Find where the given text appears and provide that cell's center as [X, Y] coordinate. 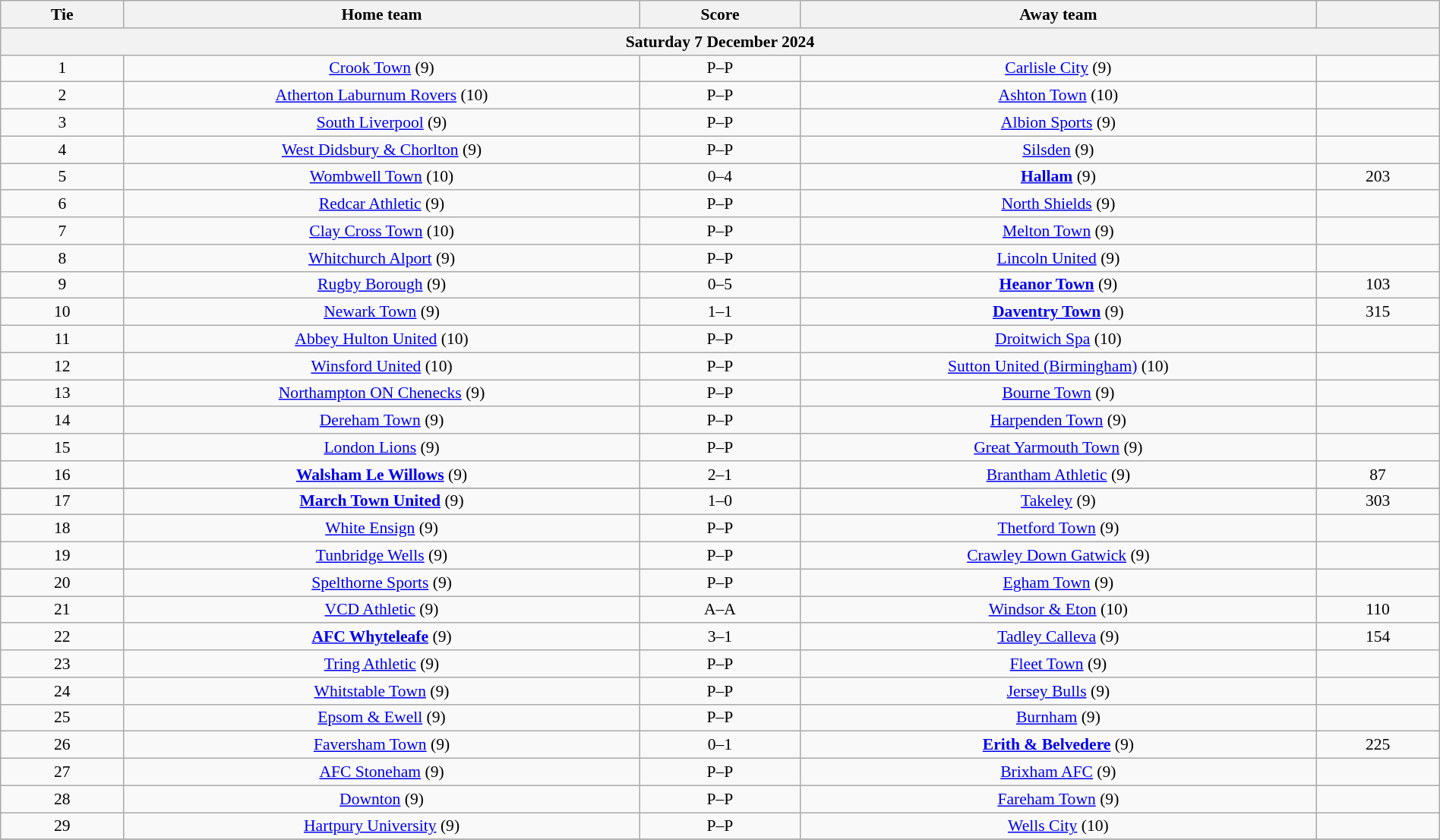
Epsom & Ewell (9) [381, 718]
Atherton Laburnum Rovers (10) [381, 96]
225 [1378, 745]
20 [62, 583]
1–1 [720, 312]
London Lions (9) [381, 447]
Erith & Belvedere (9) [1059, 745]
Abbey Hulton United (10) [381, 339]
Melton Town (9) [1059, 231]
6 [62, 204]
10 [62, 312]
Windsor & Eton (10) [1059, 610]
Tie [62, 14]
Sutton United (Birmingham) (10) [1059, 366]
Carlisle City (9) [1059, 68]
Crook Town (9) [381, 68]
Tring Athletic (9) [381, 664]
Whitstable Town (9) [381, 691]
Winsford United (10) [381, 366]
A–A [720, 610]
Bourne Town (9) [1059, 393]
27 [62, 772]
110 [1378, 610]
Redcar Athletic (9) [381, 204]
1 [62, 68]
4 [62, 150]
1–0 [720, 501]
19 [62, 556]
0–4 [720, 177]
8 [62, 258]
Lincoln United (9) [1059, 258]
South Liverpool (9) [381, 123]
Whitchurch Alport (9) [381, 258]
3–1 [720, 637]
Spelthorne Sports (9) [381, 583]
21 [62, 610]
Droitwich Spa (10) [1059, 339]
Walsham Le Willows (9) [381, 475]
Hartpury University (9) [381, 826]
VCD Athletic (9) [381, 610]
15 [62, 447]
203 [1378, 177]
0–5 [720, 285]
2–1 [720, 475]
5 [62, 177]
North Shields (9) [1059, 204]
24 [62, 691]
Silsden (9) [1059, 150]
23 [62, 664]
Brantham Athletic (9) [1059, 475]
0–1 [720, 745]
Crawley Down Gatwick (9) [1059, 556]
Fleet Town (9) [1059, 664]
154 [1378, 637]
22 [62, 637]
Albion Sports (9) [1059, 123]
Thetford Town (9) [1059, 529]
Tunbridge Wells (9) [381, 556]
315 [1378, 312]
Score [720, 14]
March Town United (9) [381, 501]
7 [62, 231]
17 [62, 501]
Burnham (9) [1059, 718]
2 [62, 96]
Wells City (10) [1059, 826]
AFC Stoneham (9) [381, 772]
Home team [381, 14]
9 [62, 285]
Harpenden Town (9) [1059, 421]
Away team [1059, 14]
25 [62, 718]
3 [62, 123]
303 [1378, 501]
Great Yarmouth Town (9) [1059, 447]
Heanor Town (9) [1059, 285]
14 [62, 421]
18 [62, 529]
103 [1378, 285]
Saturday 7 December 2024 [720, 42]
11 [62, 339]
29 [62, 826]
Faversham Town (9) [381, 745]
Downton (9) [381, 799]
AFC Whyteleafe (9) [381, 637]
Daventry Town (9) [1059, 312]
Northampton ON Chenecks (9) [381, 393]
Fareham Town (9) [1059, 799]
Brixham AFC (9) [1059, 772]
West Didsbury & Chorlton (9) [381, 150]
Jersey Bulls (9) [1059, 691]
Tadley Calleva (9) [1059, 637]
Takeley (9) [1059, 501]
White Ensign (9) [381, 529]
12 [62, 366]
28 [62, 799]
Wombwell Town (10) [381, 177]
Egham Town (9) [1059, 583]
16 [62, 475]
Newark Town (9) [381, 312]
26 [62, 745]
13 [62, 393]
Rugby Borough (9) [381, 285]
Dereham Town (9) [381, 421]
Clay Cross Town (10) [381, 231]
87 [1378, 475]
Hallam (9) [1059, 177]
Ashton Town (10) [1059, 96]
